For the text-containing cell, return its midpoint in (x, y) coordinate format. 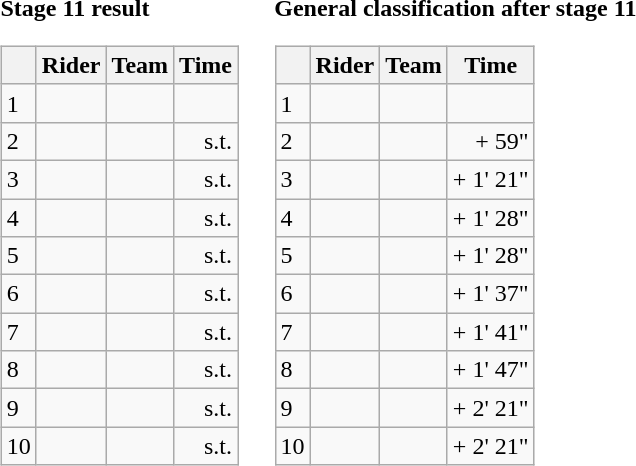
+ 1' 21" (490, 179)
+ 59" (490, 141)
+ 1' 47" (490, 370)
+ 1' 41" (490, 332)
+ 1' 37" (490, 294)
